Output the (x, y) coordinate of the center of the cell containing the given text.  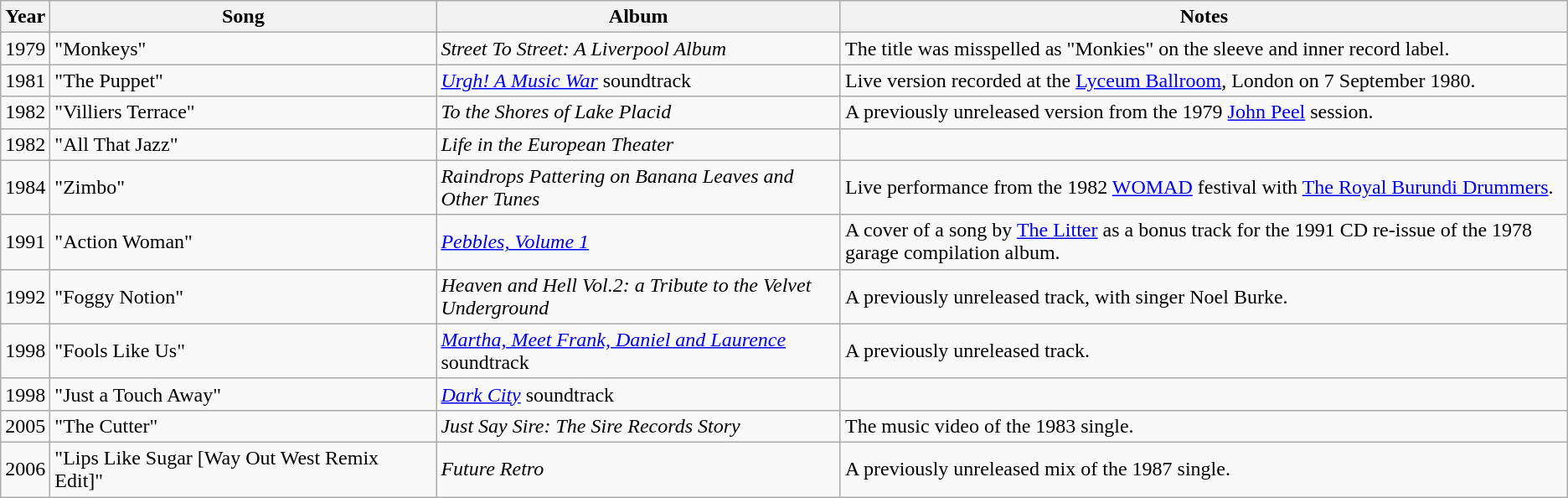
A cover of a song by The Litter as a bonus track for the 1991 CD re-issue of the 1978 garage compilation album. (1204, 241)
"Lips Like Sugar [Way Out West Remix Edit]" (243, 469)
Live performance from the 1982 WOMAD festival with The Royal Burundi Drummers. (1204, 188)
"Just a Touch Away" (243, 394)
1984 (25, 188)
2006 (25, 469)
A previously unreleased track, with singer Noel Burke. (1204, 297)
"Foggy Notion" (243, 297)
Future Retro (638, 469)
"Action Woman" (243, 241)
"All That Jazz" (243, 144)
Martha, Meet Frank, Daniel and Laurence soundtrack (638, 350)
"Monkeys" (243, 49)
"Fools Like Us" (243, 350)
"Villiers Terrace" (243, 112)
Just Say Sire: The Sire Records Story (638, 426)
Pebbles, Volume 1 (638, 241)
A previously unreleased version from the 1979 John Peel session. (1204, 112)
Street To Street: A Liverpool Album (638, 49)
1992 (25, 297)
To the Shores of Lake Placid (638, 112)
Urgh! A Music War soundtrack (638, 80)
Heaven and Hell Vol.2: a Tribute to the Velvet Underground (638, 297)
Song (243, 17)
A previously unreleased track. (1204, 350)
1991 (25, 241)
Live version recorded at the Lyceum Ballroom, London on 7 September 1980. (1204, 80)
1979 (25, 49)
Notes (1204, 17)
2005 (25, 426)
The title was misspelled as "Monkies" on the sleeve and inner record label. (1204, 49)
"The Cutter" (243, 426)
"Zimbo" (243, 188)
Album (638, 17)
"The Puppet" (243, 80)
Dark City soundtrack (638, 394)
A previously unreleased mix of the 1987 single. (1204, 469)
Life in the European Theater (638, 144)
1981 (25, 80)
Year (25, 17)
The music video of the 1983 single. (1204, 426)
Raindrops Pattering on Banana Leaves and Other Tunes (638, 188)
